Identify which cell holds the provided text, then report its (x, y) central coordinate. 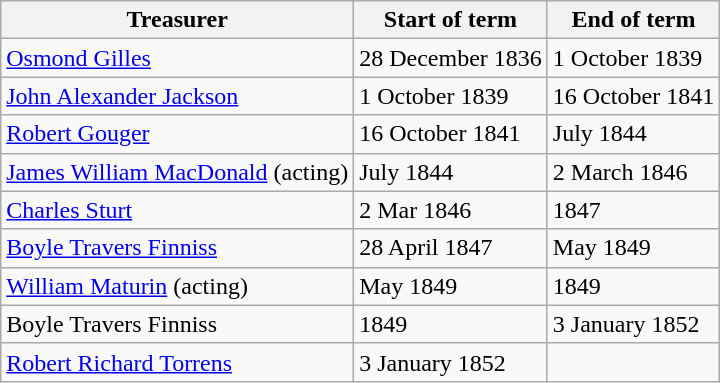
William Maturin (acting) (178, 286)
Charles Sturt (178, 210)
James William MacDonald (acting) (178, 172)
1847 (633, 210)
28 December 1836 (451, 58)
Robert Gouger (178, 134)
Start of term (451, 20)
28 April 1847 (451, 248)
Robert Richard Torrens (178, 362)
Osmond Gilles (178, 58)
End of term (633, 20)
2 March 1846 (633, 172)
Treasurer (178, 20)
2 Mar 1846 (451, 210)
John Alexander Jackson (178, 96)
